Identify which cell holds the provided text, then report its [X, Y] central coordinate. 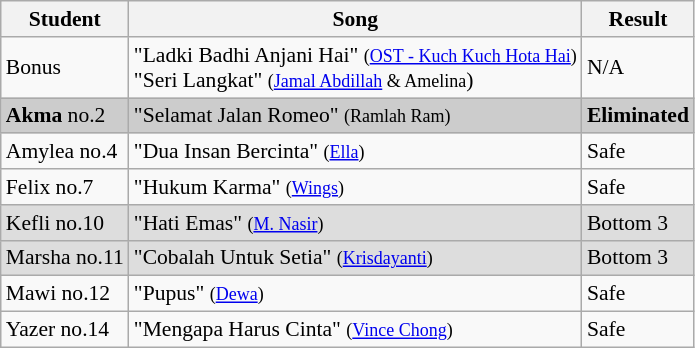
Song [356, 19]
"Pupus" (Dewa) [356, 294]
"Dua Insan Bercinta" (Ella) [356, 152]
Marsha no.11 [65, 258]
"Mengapa Harus Cinta" (Vince Chong) [356, 330]
"Selamat Jalan Romeo" (Ramlah Ram) [356, 116]
Yazer no.14 [65, 330]
Amylea no.4 [65, 152]
Result [638, 19]
"Cobalah Untuk Setia" (Krisdayanti) [356, 258]
"Hukum Karma" (Wings) [356, 187]
Kefli no.10 [65, 223]
Akma no.2 [65, 116]
Mawi no.12 [65, 294]
"Hati Emas" (M. Nasir) [356, 223]
"Ladki Badhi Anjani Hai" (OST - Kuch Kuch Hota Hai) "Seri Langkat" (Jamal Abdillah & Amelina) [356, 68]
N/A [638, 68]
Felix no.7 [65, 187]
Student [65, 19]
Bonus [65, 68]
Eliminated [638, 116]
